Return the [x, y] coordinate for the center point of the cell that contains the specified text.  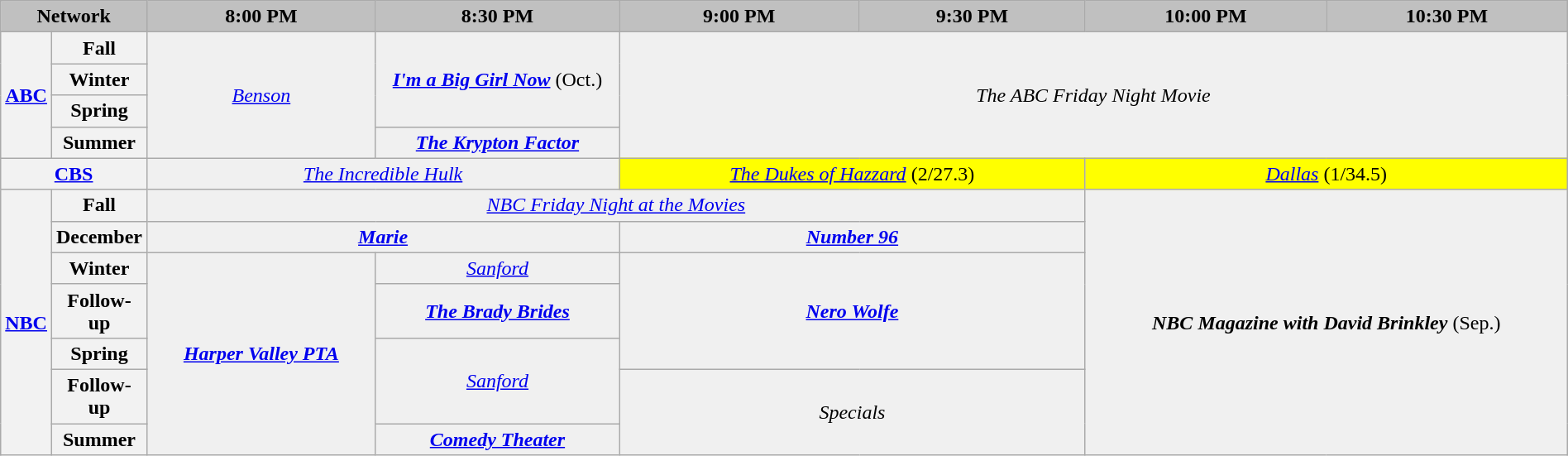
Network [74, 17]
Dallas (1/34.5) [1327, 174]
The Krypton Factor [497, 142]
10:00 PM [1206, 17]
Nero Wolfe [853, 311]
I'm a Big Girl Now (Oct.) [497, 79]
The Incredible Hulk [382, 174]
Number 96 [853, 237]
Specials [853, 412]
9:30 PM [973, 17]
8:30 PM [497, 17]
December [99, 237]
NBC [26, 322]
Comedy Theater [497, 439]
Benson [261, 95]
The Dukes of Hazzard (2/27.3) [853, 174]
Marie [382, 237]
9:00 PM [739, 17]
NBC Magazine with David Brinkley (Sep.) [1327, 322]
Harper Valley PTA [261, 353]
8:00 PM [261, 17]
ABC [26, 95]
CBS [74, 174]
The Brady Brides [497, 311]
NBC Friday Night at the Movies [615, 205]
The ABC Friday Night Movie [1093, 95]
10:30 PM [1447, 17]
